Provide the (x, y) coordinate of the cell's center where the given text is located.  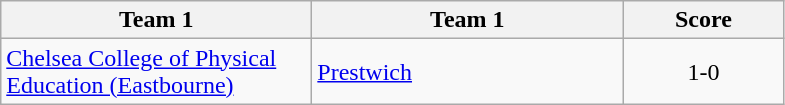
Score (704, 20)
Chelsea College of Physical Education (Eastbourne) (156, 72)
1-0 (704, 72)
Prestwich (468, 72)
